Locate the cell with the specified text and output its [X, Y] center coordinate. 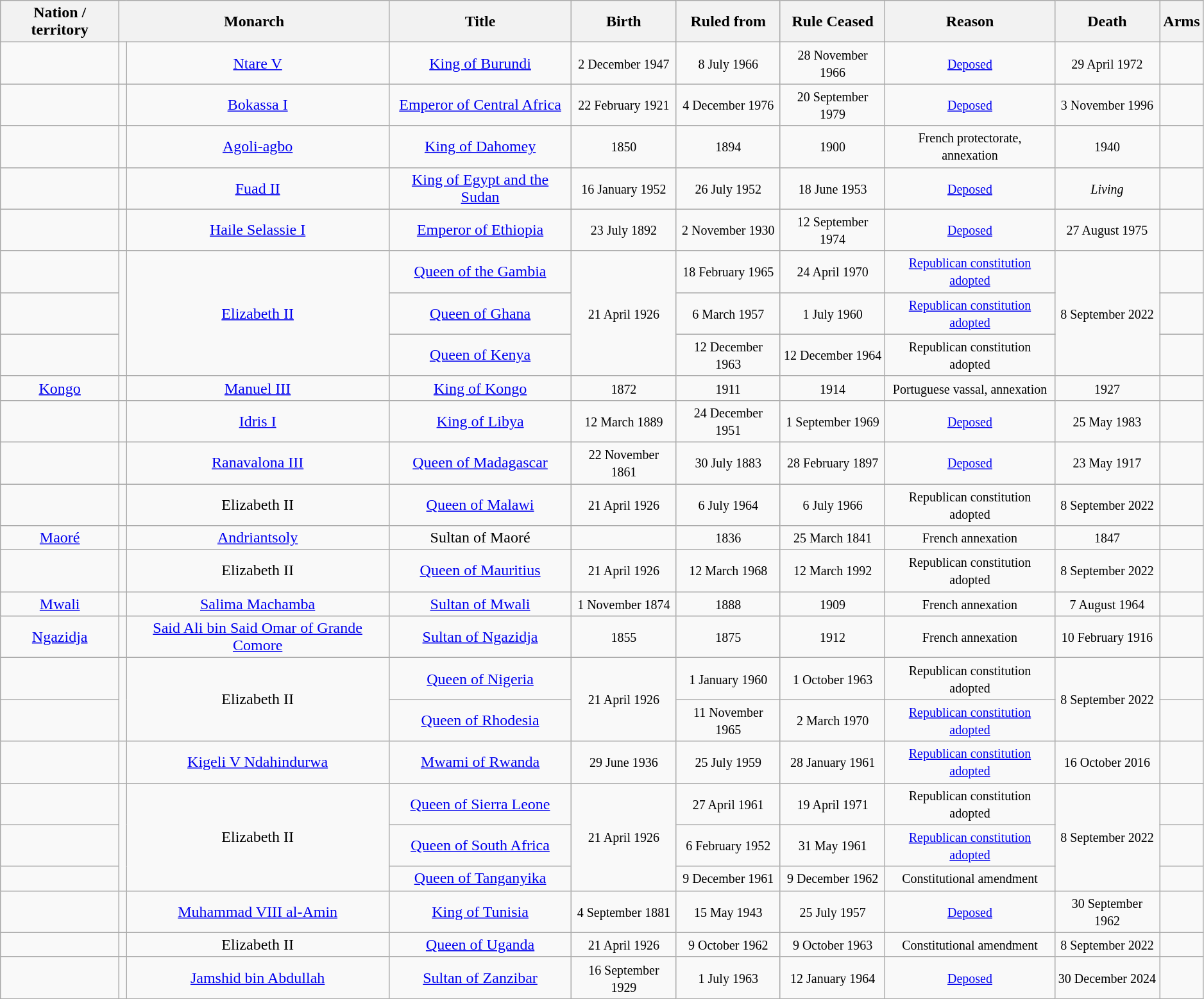
1894 [728, 146]
1 October 1963 [833, 678]
Emperor of Central Africa [480, 105]
6 July 1966 [833, 504]
6 March 1957 [728, 313]
Sultan of Maoré [480, 538]
12 December 1963 [728, 355]
Sultan of Mwali [480, 604]
Queen of Tanganyika [480, 878]
Ranavalona III [258, 463]
30 July 1883 [728, 463]
Kongo [60, 388]
Sultan of Zanzibar [480, 977]
1872 [624, 388]
4 December 1976 [728, 105]
Maoré [60, 538]
Queen of Ghana [480, 313]
1 July 1960 [833, 313]
24 December 1951 [728, 421]
1914 [833, 388]
King of Libya [480, 421]
Kigeli V Ndahindurwa [258, 762]
20 September 1979 [833, 105]
1 November 1874 [624, 604]
Queen of Sierra Leone [480, 804]
Queen of Uganda [480, 944]
Rule Ceased [833, 22]
Manuel III [258, 388]
1927 [1107, 388]
Queen of Mauritius [480, 571]
23 May 1917 [1107, 463]
12 March 1968 [728, 571]
18 June 1953 [833, 189]
Andriantsoly [258, 538]
King of Egypt and the Sudan [480, 189]
19 April 1971 [833, 804]
12 March 1992 [833, 571]
24 April 1970 [833, 272]
18 February 1965 [728, 272]
16 October 2016 [1107, 762]
25 July 1957 [833, 912]
Nation / territory [60, 22]
Fuad II [258, 189]
Arms [1182, 22]
10 February 1916 [1107, 637]
12 January 1964 [833, 977]
30 December 2024 [1107, 977]
12 September 1974 [833, 230]
16 January 1952 [624, 189]
Emperor of Ethiopia [480, 230]
Agoli-agbo [258, 146]
King of Burundi [480, 63]
Living [1107, 189]
1912 [833, 637]
Queen of Malawi [480, 504]
Queen of Rhodesia [480, 721]
9 December 1961 [728, 878]
1850 [624, 146]
28 January 1961 [833, 762]
1900 [833, 146]
Monarch [254, 22]
Portuguese vassal, annexation [970, 388]
1911 [728, 388]
Mwami of Rwanda [480, 762]
31 May 1961 [833, 845]
Jamshid bin Abdullah [258, 977]
Idris I [258, 421]
Queen of the Gambia [480, 272]
22 February 1921 [624, 105]
28 November 1966 [833, 63]
Salima Machamba [258, 604]
King of Dahomey [480, 146]
9 December 1962 [833, 878]
4 September 1881 [624, 912]
30 September 1962 [1107, 912]
1888 [728, 604]
French protectorate, annexation [970, 146]
29 April 1972 [1107, 63]
27 August 1975 [1107, 230]
Queen of South Africa [480, 845]
12 March 1889 [624, 421]
1 July 1963 [728, 977]
1836 [728, 538]
25 March 1841 [833, 538]
1909 [833, 604]
2 March 1970 [833, 721]
Reason [970, 22]
1847 [1107, 538]
1 January 1960 [728, 678]
27 April 1961 [728, 804]
1855 [624, 637]
King of Tunisia [480, 912]
2 December 1947 [624, 63]
Ntare V [258, 63]
29 June 1936 [624, 762]
9 October 1962 [728, 944]
Said Ali bin Said Omar of Grande Comore [258, 637]
8 July 1966 [728, 63]
28 February 1897 [833, 463]
16 September 1929 [624, 977]
Ngazidja [60, 637]
3 November 1996 [1107, 105]
Queen of Kenya [480, 355]
2 November 1930 [728, 230]
Muhammad VIII al-Amin [258, 912]
King of Kongo [480, 388]
6 February 1952 [728, 845]
23 July 1892 [624, 230]
25 July 1959 [728, 762]
22 November 1861 [624, 463]
11 November 1965 [728, 721]
7 August 1964 [1107, 604]
Queen of Nigeria [480, 678]
15 May 1943 [728, 912]
Bokassa I [258, 105]
Sultan of Ngazidja [480, 637]
1 September 1969 [833, 421]
Mwali [60, 604]
12 December 1964 [833, 355]
Title [480, 22]
1940 [1107, 146]
6 July 1964 [728, 504]
Death [1107, 22]
Ruled from [728, 22]
1875 [728, 637]
9 October 1963 [833, 944]
Haile Selassie I [258, 230]
Birth [624, 22]
25 May 1983 [1107, 421]
26 July 1952 [728, 189]
Queen of Madagascar [480, 463]
